Pinpoint the cell where the given text exists, returning its (X, Y) midpoint coordinate. 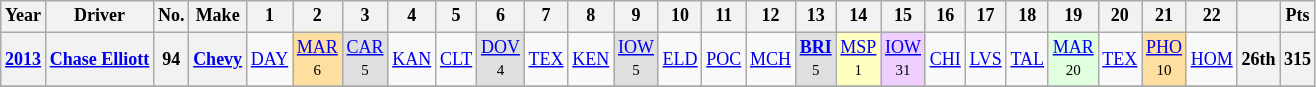
19 (1073, 16)
KAN (412, 59)
94 (172, 59)
11 (724, 16)
20 (1120, 16)
12 (771, 16)
26th (1258, 59)
MAR6 (317, 59)
22 (1212, 16)
POC (724, 59)
2 (317, 16)
Chase Elliott (99, 59)
9 (636, 16)
KEN (591, 59)
5 (456, 16)
DAY (269, 59)
IOW31 (904, 59)
13 (816, 16)
CHI (945, 59)
15 (904, 16)
MCH (771, 59)
LVS (986, 59)
CAR5 (365, 59)
10 (680, 16)
2013 (24, 59)
8 (591, 16)
1 (269, 16)
18 (1027, 16)
6 (501, 16)
Make (218, 16)
No. (172, 16)
7 (546, 16)
Driver (99, 16)
4 (412, 16)
14 (858, 16)
21 (1164, 16)
IOW5 (636, 59)
Pts (1298, 16)
PHO10 (1164, 59)
Year (24, 16)
17 (986, 16)
16 (945, 16)
MSP1 (858, 59)
BRI5 (816, 59)
DOV4 (501, 59)
ELD (680, 59)
3 (365, 16)
Chevy (218, 59)
HOM (1212, 59)
TAL (1027, 59)
CLT (456, 59)
315 (1298, 59)
MAR20 (1073, 59)
